Capture the cell that displays the provided text and extract its [X, Y] central coordinate. 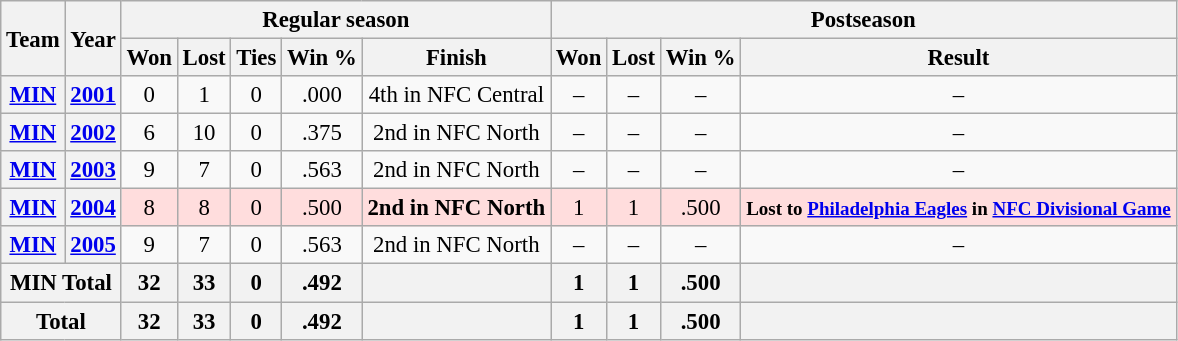
Lost to Philadelphia Eagles in NFC Divisional Game [958, 208]
Total [61, 321]
2001 [93, 95]
.375 [322, 133]
Postseason [864, 20]
Finish [456, 58]
6 [149, 133]
Team [33, 38]
2002 [93, 133]
MIN Total [61, 283]
.000 [322, 95]
Year [93, 38]
4th in NFC Central [456, 95]
10 [204, 133]
2004 [93, 208]
2005 [93, 245]
Result [958, 58]
Regular season [336, 20]
2003 [93, 170]
Ties [256, 58]
